For the text-containing cell, return its midpoint in (X, Y) coordinate format. 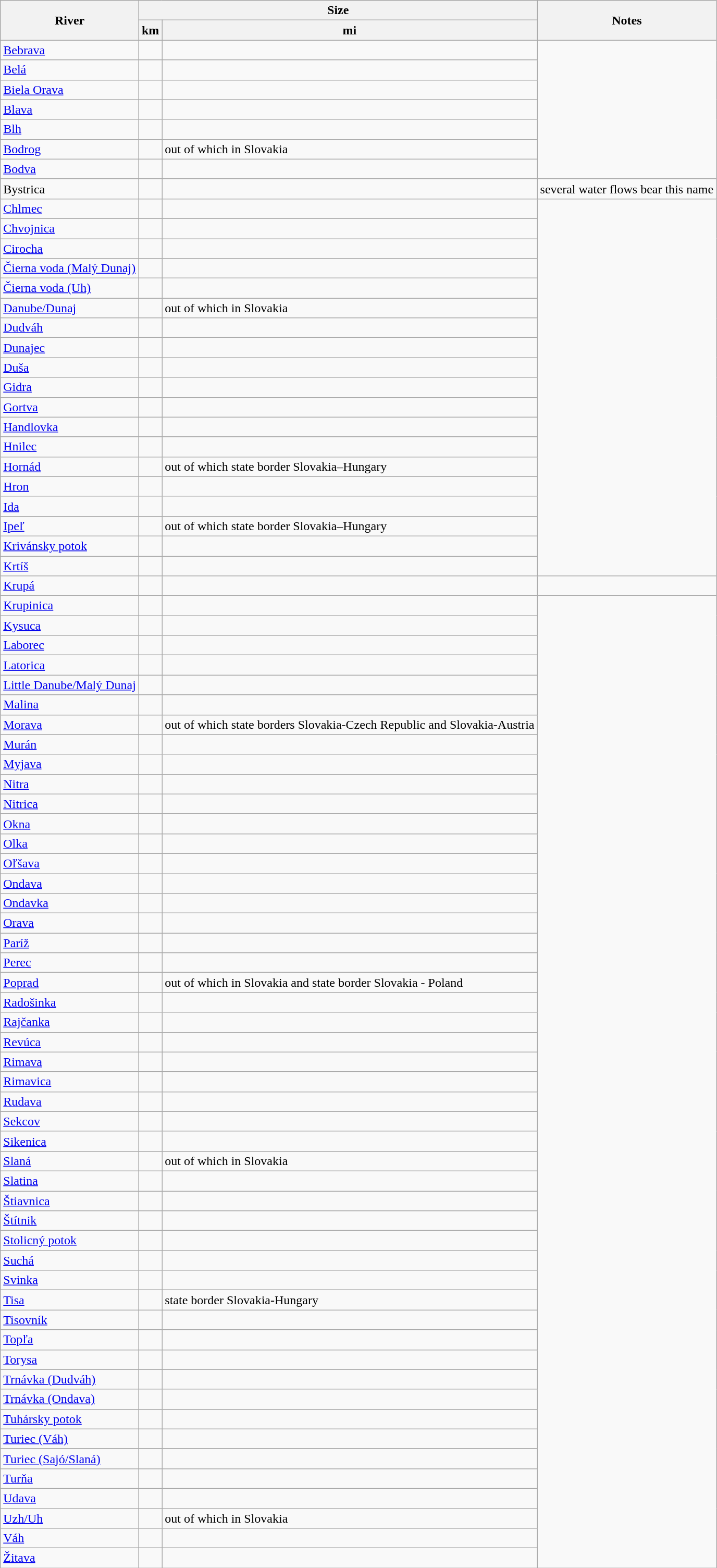
Latorica (70, 665)
Dunajec (70, 348)
Cirocha (70, 249)
Gidra (70, 387)
Blava (70, 109)
Trnávka (Dudváh) (70, 1379)
Slatina (70, 1181)
Ondavka (70, 903)
Turňa (70, 1478)
Hron (70, 486)
Morava (70, 725)
Poprad (70, 983)
Krivánsky potok (70, 546)
state border Slovakia-Hungary (350, 1300)
Ipeľ (70, 526)
Topľa (70, 1340)
Chlmec (70, 209)
Tisa (70, 1300)
Štítnik (70, 1221)
Bystrica (70, 189)
Sekcov (70, 1121)
Bebrava (70, 50)
Stolicný potok (70, 1241)
Okna (70, 824)
Rajčanka (70, 1022)
Krupá (70, 586)
Biela Orava (70, 90)
Hnilec (70, 447)
Danube/Dunaj (70, 308)
Rudava (70, 1101)
mi (350, 30)
Ondava (70, 884)
Torysa (70, 1359)
Little Danube/Malý Dunaj (70, 685)
out of which state borders Slovakia-Czech Republic and Slovakia-Austria (350, 725)
Olka (70, 843)
Tuhársky potok (70, 1419)
Čierna voda (Malý Dunaj) (70, 268)
Rimava (70, 1062)
Size (338, 10)
Gortva (70, 407)
Nitrica (70, 804)
Tisovník (70, 1320)
Turiec (Váh) (70, 1439)
several water flows bear this name (627, 189)
Udava (70, 1498)
Malina (70, 705)
Žitava (70, 1558)
Belá (70, 70)
Turiec (Sajó/Slaná) (70, 1459)
Štiavnica (70, 1200)
Kysuca (70, 626)
Sikenica (70, 1141)
Ida (70, 506)
out of which in Slovakia and state border Slovakia - Poland (350, 983)
Svinka (70, 1280)
Murán (70, 744)
Oľšava (70, 863)
Duša (70, 367)
Uzh/Uh (70, 1518)
Rimavica (70, 1082)
km (150, 30)
River (70, 20)
Čierna voda (Uh) (70, 288)
Myjava (70, 764)
Bodva (70, 169)
Bodrog (70, 149)
Slaná (70, 1161)
Handlovka (70, 427)
Trnávka (Ondava) (70, 1399)
Revúca (70, 1042)
Laborec (70, 645)
Radošinka (70, 1002)
Suchá (70, 1260)
Krtíš (70, 566)
Chvojnica (70, 228)
Blh (70, 129)
Nitra (70, 784)
Dudváh (70, 328)
Paríž (70, 943)
Váh (70, 1538)
Orava (70, 923)
Hornád (70, 467)
Krupinica (70, 606)
Notes (627, 20)
Perec (70, 963)
